Identify which cell holds the provided text, then report its (X, Y) central coordinate. 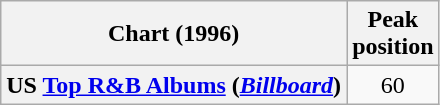
US Top R&B Albums (Billboard) (174, 85)
Peakposition (393, 34)
Chart (1996) (174, 34)
60 (393, 85)
